Pinpoint the cell where the given text exists, returning its [X, Y] midpoint coordinate. 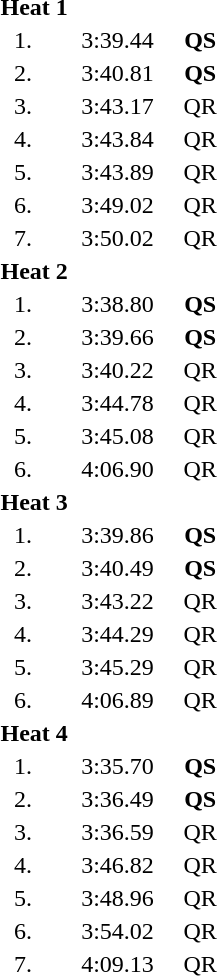
3:39.66 [118, 337]
3:50.02 [118, 238]
4:06.89 [118, 700]
3:43.22 [118, 601]
3:46.82 [118, 865]
3:40.22 [118, 370]
3:40.81 [118, 73]
3:44.78 [118, 403]
3:43.17 [118, 106]
3:36.59 [118, 832]
3:54.02 [118, 931]
3:45.29 [118, 667]
3:40.49 [118, 568]
3:35.70 [118, 766]
3:39.44 [118, 40]
3:49.02 [118, 205]
3:44.29 [118, 634]
3:36.49 [118, 799]
3:39.86 [118, 535]
3:43.84 [118, 139]
3:48.96 [118, 898]
3:43.89 [118, 172]
3:45.08 [118, 436]
4:06.90 [118, 469]
3:38.80 [118, 304]
